Capture the cell that displays the provided text and extract its (X, Y) central coordinate. 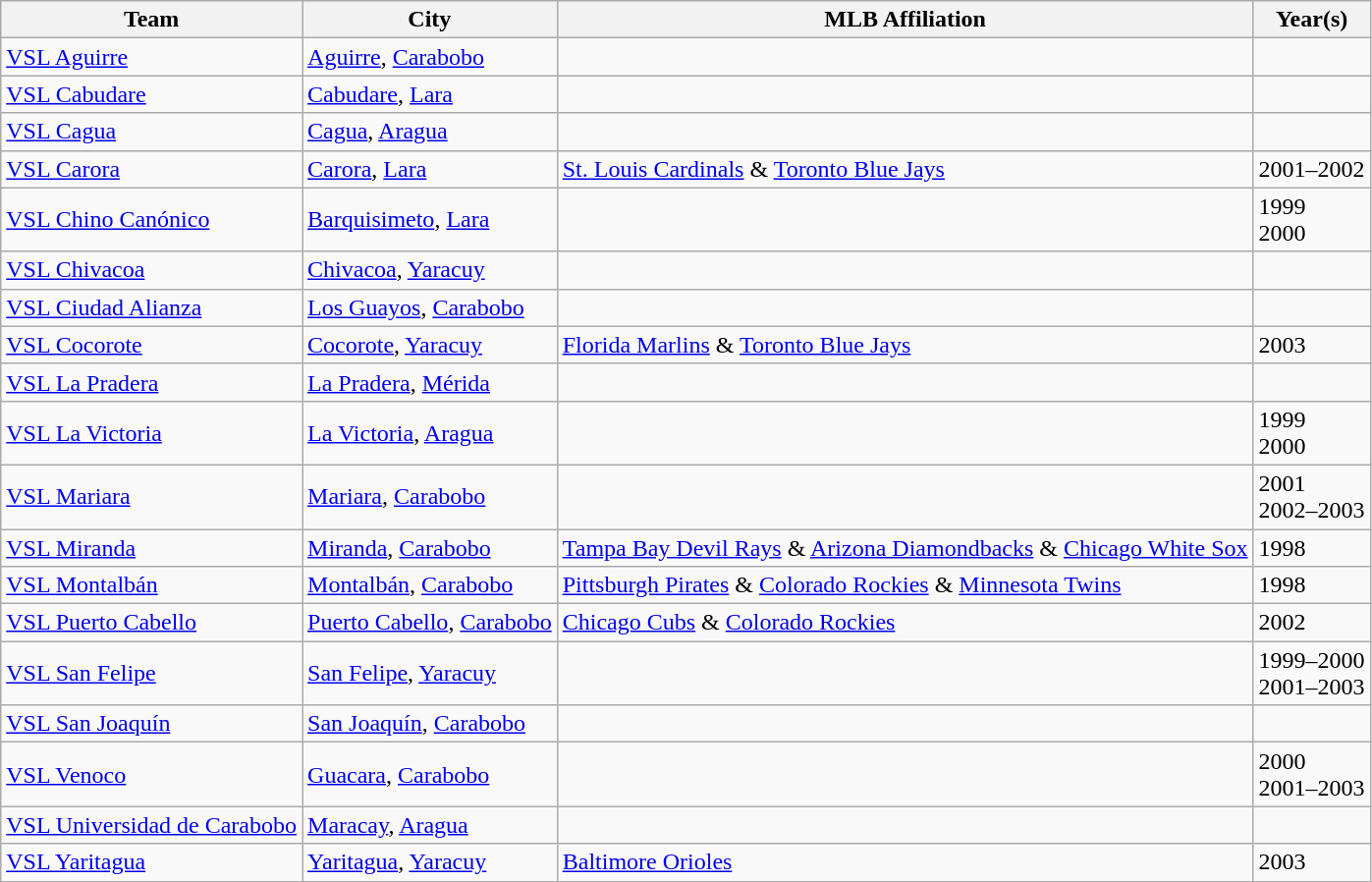
VSL Aguirre (151, 57)
Puerto Cabello, Carabobo (430, 623)
VSL San Felipe (151, 674)
San Felipe, Yaracuy (430, 674)
Florida Marlins & Toronto Blue Jays (906, 345)
MLB Affiliation (906, 20)
Guacara, Carabobo (430, 774)
St. Louis Cardinals & Toronto Blue Jays (906, 169)
VSL Puerto Cabello (151, 623)
VSL Ciudad Alianza (151, 307)
City (430, 20)
Miranda, Carabobo (430, 547)
Mariara, Carabobo (430, 497)
Team (151, 20)
VSL Cagua (151, 132)
Los Guayos, Carabobo (430, 307)
Maracay, Aragua (430, 825)
Aguirre, Carabobo (430, 57)
VSL Cocorote (151, 345)
VSL Universidad de Carabobo (151, 825)
San Joaquín, Carabobo (430, 724)
La Pradera, Mérida (430, 382)
VSL La Pradera (151, 382)
VSL Chino Canónico (151, 220)
VSL La Victoria (151, 432)
VSL Chivacoa (151, 270)
Montalbán, Carabobo (430, 585)
20002001–2003 (1312, 774)
Baltimore Orioles (906, 862)
2002 (1312, 623)
Cocorote, Yaracuy (430, 345)
Carora, Lara (430, 169)
VSL Yaritagua (151, 862)
VSL Carora (151, 169)
20012002–2003 (1312, 497)
VSL Venoco (151, 774)
Cagua, Aragua (430, 132)
Pittsburgh Pirates & Colorado Rockies & Minnesota Twins (906, 585)
VSL Montalbán (151, 585)
2001–2002 (1312, 169)
VSL Cabudare (151, 94)
Tampa Bay Devil Rays & Arizona Diamondbacks & Chicago White Sox (906, 547)
VSL Miranda (151, 547)
1999–20002001–2003 (1312, 674)
La Victoria, Aragua (430, 432)
Chicago Cubs & Colorado Rockies (906, 623)
Cabudare, Lara (430, 94)
Year(s) (1312, 20)
Chivacoa, Yaracuy (430, 270)
VSL Mariara (151, 497)
Barquisimeto, Lara (430, 220)
VSL San Joaquín (151, 724)
Yaritagua, Yaracuy (430, 862)
